From the cell containing the given text, extract its center point as [X, Y] coordinate. 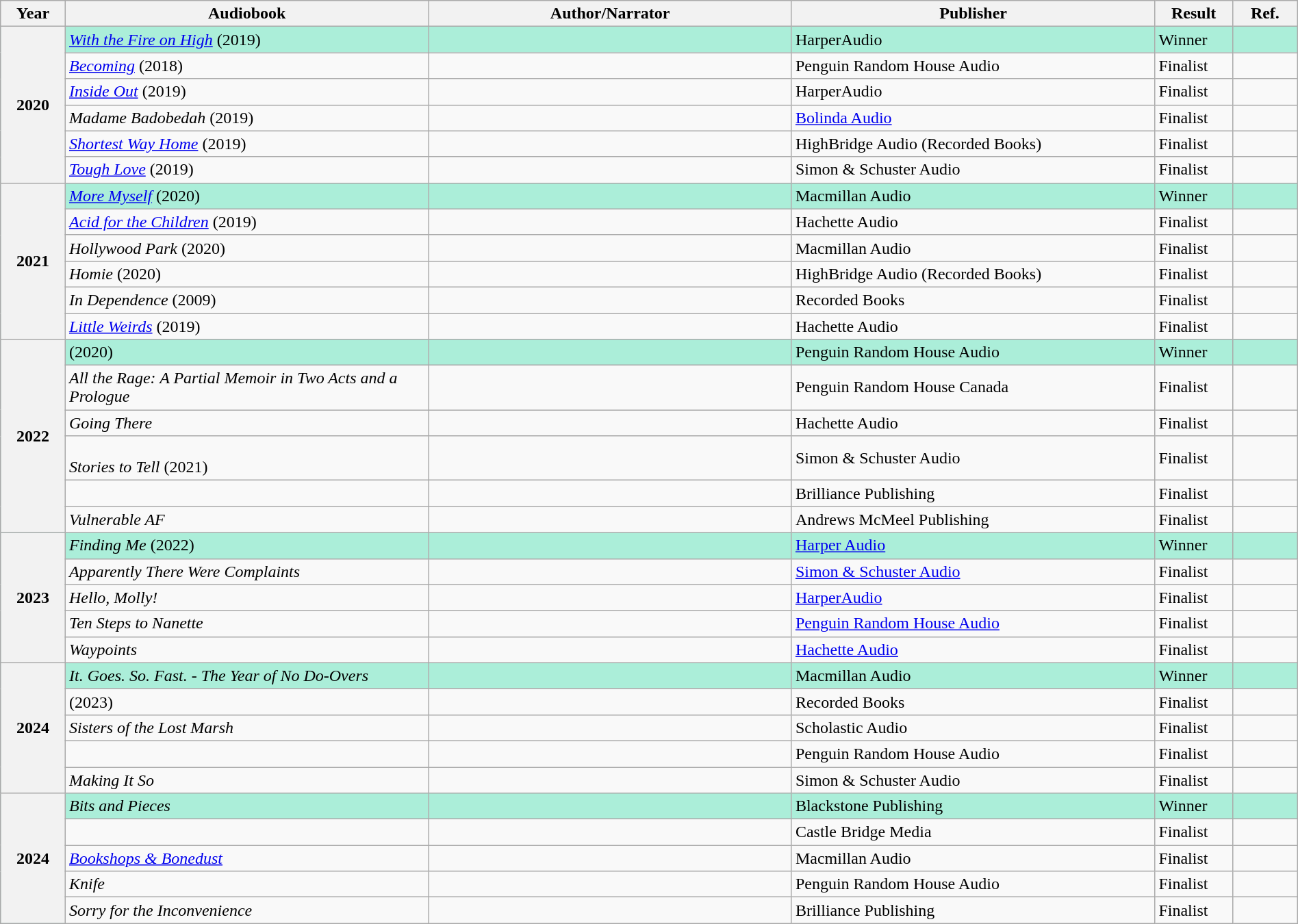
Tough Love (2019) [246, 170]
Waypoints [246, 650]
Sorry for the Inconvenience [246, 910]
Year [33, 14]
Bolinda Audio [973, 118]
Castle Bridge Media [973, 832]
2020 [33, 105]
Publisher [973, 14]
Knife [246, 884]
Andrews McMeel Publishing [973, 519]
Penguin Random House Canada [973, 387]
Bookshops & Bonedust [246, 858]
Madame Badobedah (2019) [246, 118]
Making It So [246, 780]
Result [1194, 14]
Blackstone Publishing [973, 806]
It. Goes. So. Fast. - The Year of No Do-Overs [246, 676]
Going There [246, 423]
Ten Steps to Nanette [246, 624]
All the Rage: A Partial Memoir in Two Acts and a Prologue [246, 387]
Harper Audio [973, 546]
Author/Narrator [610, 14]
Scholastic Audio [973, 728]
Shortest Way Home (2019) [246, 144]
Hello, Molly! [246, 598]
Ref. [1265, 14]
More Myself (2020) [246, 196]
Little Weirds (2019) [246, 326]
(2023) [246, 702]
Acid for the Children (2019) [246, 222]
(2020) [246, 352]
Bits and Pieces [246, 806]
Apparently There Were Complaints [246, 572]
Inside Out (2019) [246, 92]
2022 [33, 436]
Finding Me (2022) [246, 546]
Sisters of the Lost Marsh [246, 728]
Becoming (2018) [246, 66]
2021 [33, 261]
Stories to Tell (2021) [246, 459]
In Dependence (2009) [246, 300]
With the Fire on High (2019) [246, 40]
Hollywood Park (2020) [246, 248]
2023 [33, 598]
Vulnerable AF [246, 519]
Audiobook [246, 14]
Homie (2020) [246, 274]
